Output the [X, Y] coordinate of the center of the cell containing the given text.  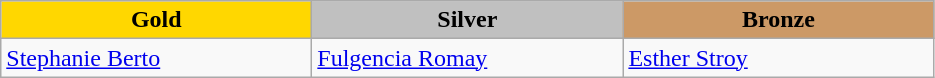
Fulgencia Romay [468, 58]
Silver [468, 20]
Stephanie Berto [156, 58]
Esther Stroy [778, 58]
Bronze [778, 20]
Gold [156, 20]
